Identify which cell holds the provided text, then report its [X, Y] central coordinate. 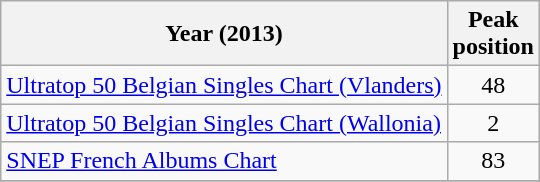
83 [493, 161]
Ultratop 50 Belgian Singles Chart (Wallonia) [224, 123]
48 [493, 85]
SNEP French Albums Chart [224, 161]
Year (2013) [224, 34]
Peakposition [493, 34]
2 [493, 123]
Ultratop 50 Belgian Singles Chart (Vlanders) [224, 85]
